Scan for the cell matching the given text and deliver its [x, y] coordinate at center. 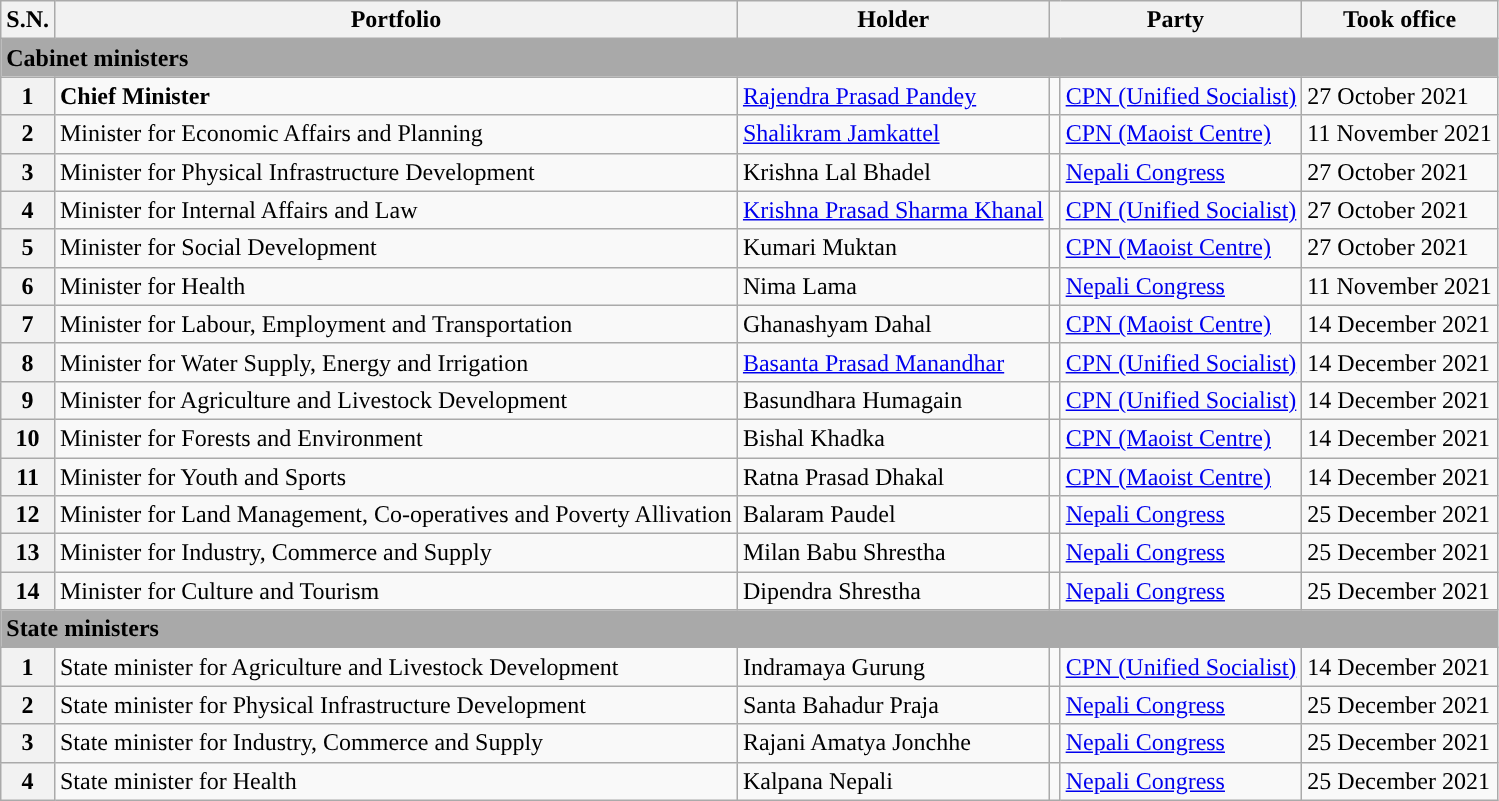
6 [28, 286]
Rajani Amatya Jonchhe [893, 743]
Minister for Culture and Tourism [396, 591]
5 [28, 248]
S.N. [28, 20]
Party [1176, 20]
Took office [1400, 20]
Holder [893, 20]
Ratna Prasad Dhakal [893, 477]
Krishna Prasad Sharma Khanal [893, 210]
Portfolio [396, 20]
12 [28, 515]
Kalpana Nepali [893, 781]
8 [28, 362]
Minister for Land Management, Co-operatives and Poverty Allivation [396, 515]
Indramaya Gurung [893, 667]
Santa Bahadur Praja [893, 705]
Minister for Economic Affairs and Planning [396, 134]
Minister for Industry, Commerce and Supply [396, 553]
Minister for Agriculture and Livestock Development [396, 400]
State ministers [750, 629]
Ghanashyam Dahal [893, 324]
Shalikram Jamkattel [893, 134]
Cabinet ministers [750, 58]
Chief Minister [396, 96]
Minister for Forests and Environment [396, 438]
Minister for Youth and Sports [396, 477]
9 [28, 400]
State minister for Industry, Commerce and Supply [396, 743]
Basanta Prasad Manandhar [893, 362]
Balaram Paudel [893, 515]
Minister for Labour, Employment and Transportation [396, 324]
State minister for Agriculture and Livestock Development [396, 667]
Minister for Social Development [396, 248]
10 [28, 438]
Minister for Physical Infrastructure Development [396, 172]
Basundhara Humagain [893, 400]
State minister for Health [396, 781]
Kumari Muktan [893, 248]
13 [28, 553]
Dipendra Shrestha [893, 591]
Minister for Water Supply, Energy and Irrigation [396, 362]
Minister for Internal Affairs and Law [396, 210]
Milan Babu Shrestha [893, 553]
7 [28, 324]
Bishal Khadka [893, 438]
Nima Lama [893, 286]
Krishna Lal Bhadel [893, 172]
11 [28, 477]
State minister for Physical Infrastructure Development [396, 705]
Rajendra Prasad Pandey [893, 96]
Minister for Health [396, 286]
14 [28, 591]
